Provide the [X, Y] coordinate of the cell's center where the given text is located.  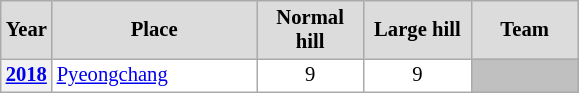
Place [154, 29]
Year [26, 29]
2018 [26, 75]
Normal hill [310, 29]
Pyeongchang [154, 75]
Team [524, 29]
Large hill [418, 29]
